Return the (X, Y) coordinate for the center point of the cell that contains the specified text.  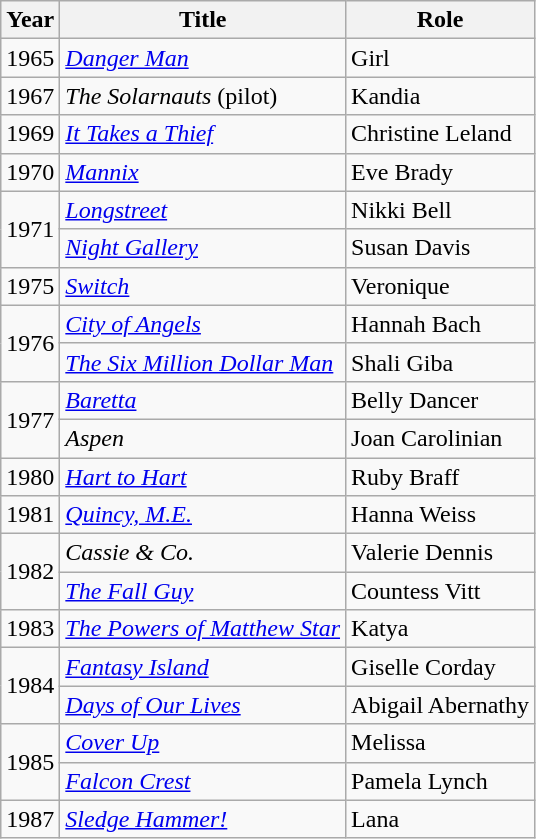
The Fall Guy (203, 591)
Pamela Lynch (440, 781)
Falcon Crest (203, 781)
Valerie Dennis (440, 553)
Days of Our Lives (203, 705)
Hart to Hart (203, 477)
Girl (440, 58)
1976 (30, 343)
Melissa (440, 743)
Role (440, 20)
1970 (30, 172)
Longstreet (203, 210)
Sledge Hammer! (203, 819)
1967 (30, 96)
Cover Up (203, 743)
1977 (30, 419)
Hanna Weiss (440, 515)
It Takes a Thief (203, 134)
Cassie & Co. (203, 553)
Hannah Bach (440, 324)
Title (203, 20)
1984 (30, 686)
The Powers of Matthew Star (203, 629)
Shali Giba (440, 362)
Year (30, 20)
Abigail Abernathy (440, 705)
1982 (30, 572)
Fantasy Island (203, 667)
1969 (30, 134)
Countess Vitt (440, 591)
Mannix (203, 172)
Joan Carolinian (440, 438)
Katya (440, 629)
The Six Million Dollar Man (203, 362)
Eve Brady (440, 172)
1975 (30, 286)
The Solarnauts (pilot) (203, 96)
1971 (30, 229)
Night Gallery (203, 248)
Quincy, M.E. (203, 515)
Giselle Corday (440, 667)
Lana (440, 819)
1987 (30, 819)
Aspen (203, 438)
Baretta (203, 400)
1981 (30, 515)
Christine Leland (440, 134)
1980 (30, 477)
Nikki Bell (440, 210)
City of Angels (203, 324)
Ruby Braff (440, 477)
Belly Dancer (440, 400)
Danger Man (203, 58)
Kandia (440, 96)
Susan Davis (440, 248)
1985 (30, 762)
Veronique (440, 286)
1983 (30, 629)
Switch (203, 286)
1965 (30, 58)
